Output the (X, Y) coordinate of the center of the cell containing the given text.  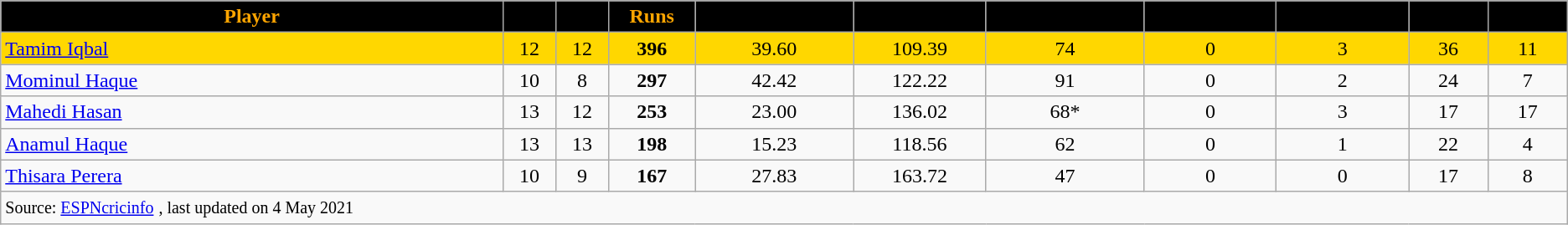
2 (1343, 80)
Thisara Perera (252, 176)
1 (1343, 144)
11 (1528, 49)
27.83 (774, 176)
167 (652, 176)
Runs (652, 17)
109.39 (920, 49)
Tamim Iqbal (252, 49)
118.56 (920, 144)
23.00 (774, 112)
Anamul Haque (252, 144)
297 (652, 80)
91 (1065, 80)
42.42 (774, 80)
4 (1528, 144)
9 (583, 176)
74 (1065, 49)
396 (652, 49)
122.22 (920, 80)
Source: ESPNcricinfo , last updated on 4 May 2021 (784, 207)
136.02 (920, 112)
7 (1528, 80)
22 (1449, 144)
Mahedi Hasan (252, 112)
198 (652, 144)
62 (1065, 144)
24 (1449, 80)
15.23 (774, 144)
68* (1065, 112)
36 (1449, 49)
253 (652, 112)
39.60 (774, 49)
47 (1065, 176)
163.72 (920, 176)
Mominul Haque (252, 80)
Player (252, 17)
